Return the [X, Y] coordinate for the center point of the cell that contains the specified text.  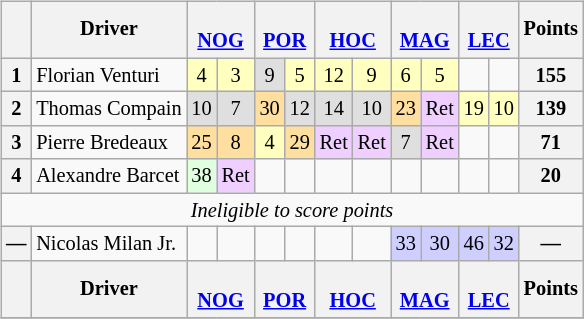
Florian Venturi [108, 75]
46 [474, 244]
155 [551, 75]
32 [504, 244]
2 [16, 109]
Ineligible to score points [292, 210]
38 [202, 176]
Pierre Bredeaux [108, 143]
1 [16, 75]
Alexandre Barcet [108, 176]
20 [551, 176]
19 [474, 109]
8 [236, 143]
71 [551, 143]
6 [406, 75]
29 [300, 143]
139 [551, 109]
Nicolas Milan Jr. [108, 244]
14 [334, 109]
33 [406, 244]
25 [202, 143]
23 [406, 109]
Thomas Compain [108, 109]
